Return the [X, Y] coordinate for the center point of the cell that contains the specified text.  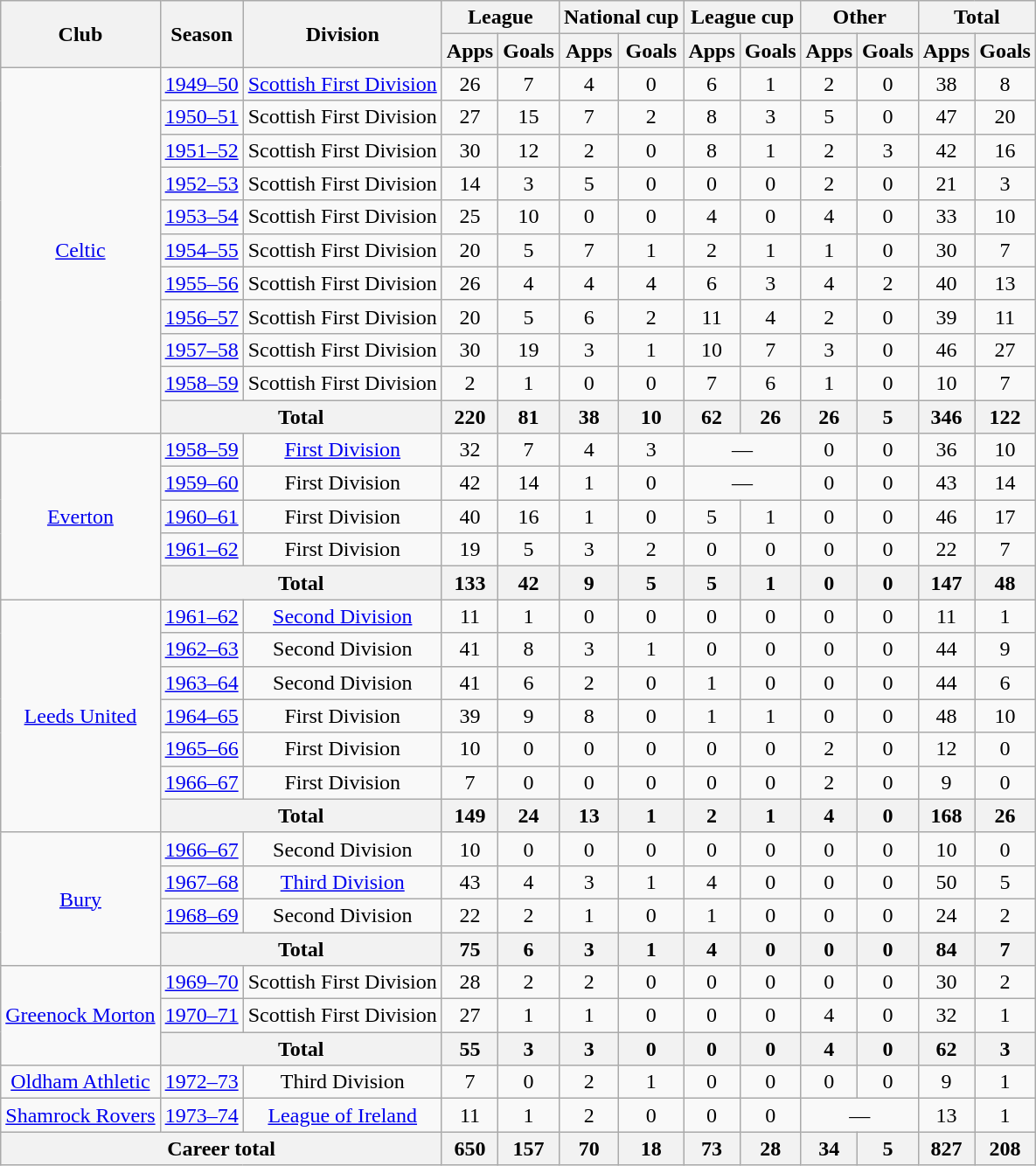
346 [946, 417]
21 [946, 184]
1972–73 [201, 1082]
1970–71 [201, 1016]
220 [469, 417]
Shamrock Rovers [80, 1115]
827 [946, 1149]
Division [343, 34]
36 [946, 450]
47 [946, 117]
1959–60 [201, 483]
1969–70 [201, 982]
Other [859, 17]
70 [588, 1149]
208 [1005, 1149]
1960–61 [201, 517]
55 [469, 1049]
Oldham Athletic [80, 1082]
Everton [80, 517]
25 [469, 217]
1956–57 [201, 316]
League cup [742, 17]
1973–74 [201, 1115]
Leeds United [80, 716]
League of Ireland [343, 1115]
1955–56 [201, 283]
75 [469, 948]
34 [829, 1149]
1962–63 [201, 649]
Greenock Morton [80, 1016]
1957–58 [201, 350]
84 [946, 948]
157 [529, 1149]
Club [80, 34]
National cup [621, 17]
18 [651, 1149]
Celtic [80, 250]
1963–64 [201, 683]
1950–51 [201, 117]
1949–50 [201, 84]
133 [469, 583]
1953–54 [201, 217]
122 [1005, 417]
1968–69 [201, 915]
1965–66 [201, 749]
81 [529, 417]
Season [201, 34]
1964–65 [201, 716]
15 [529, 117]
League [500, 17]
1951–52 [201, 150]
50 [946, 882]
149 [469, 816]
17 [1005, 517]
168 [946, 816]
73 [712, 1149]
147 [946, 583]
1967–68 [201, 882]
1954–55 [201, 250]
33 [946, 217]
Bury [80, 899]
650 [469, 1149]
1952–53 [201, 184]
Career total [222, 1149]
